For the text-containing cell, return its midpoint in [x, y] coordinate format. 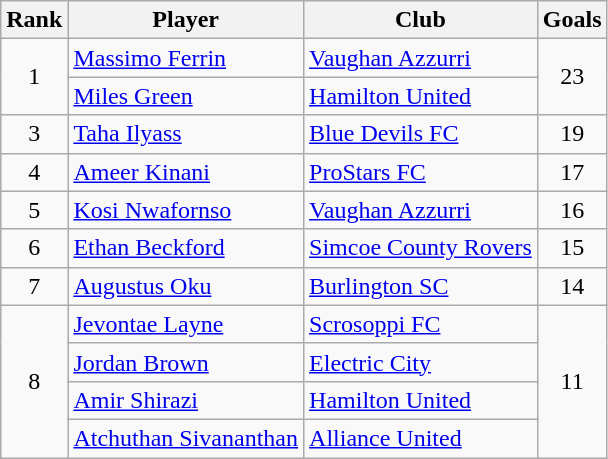
Jordan Brown [186, 362]
Club [421, 20]
17 [572, 172]
Rank [34, 20]
Goals [572, 20]
Ameer Kinani [186, 172]
Augustus Oku [186, 286]
8 [34, 381]
4 [34, 172]
16 [572, 210]
Massimo Ferrin [186, 58]
Electric City [421, 362]
Miles Green [186, 96]
7 [34, 286]
11 [572, 381]
Ethan Beckford [186, 248]
15 [572, 248]
23 [572, 77]
Burlington SC [421, 286]
Kosi Nwafornso [186, 210]
5 [34, 210]
6 [34, 248]
Blue Devils FC [421, 134]
Atchuthan Sivananthan [186, 438]
Player [186, 20]
Taha Ilyass [186, 134]
Amir Shirazi [186, 400]
Jevontae Layne [186, 324]
19 [572, 134]
Simcoe County Rovers [421, 248]
Alliance United [421, 438]
1 [34, 77]
3 [34, 134]
Scrosoppi FC [421, 324]
ProStars FC [421, 172]
14 [572, 286]
